For the text-containing cell, return its midpoint in [X, Y] coordinate format. 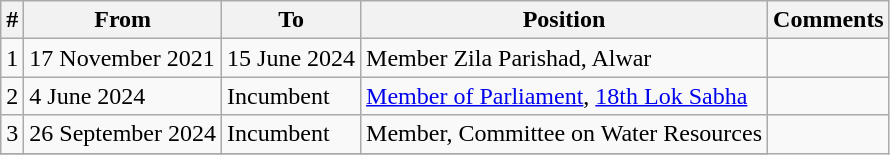
26 September 2024 [123, 134]
4 June 2024 [123, 96]
Comments [829, 20]
From [123, 20]
Member of Parliament, 18th Lok Sabha [564, 96]
2 [12, 96]
Member Zila Parishad, Alwar [564, 58]
Position [564, 20]
17 November 2021 [123, 58]
To [292, 20]
3 [12, 134]
Member, Committee on Water Resources [564, 134]
1 [12, 58]
# [12, 20]
15 June 2024 [292, 58]
